Determine the (X, Y) coordinate at the center of the cell enclosing the given text.  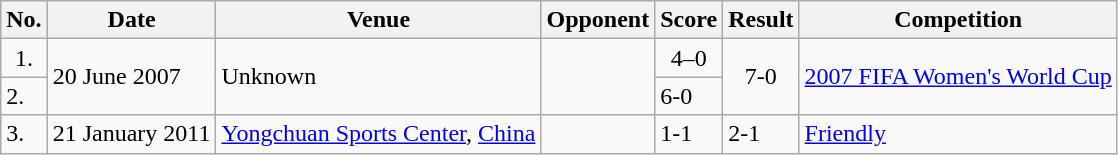
Competition (958, 20)
3. (24, 134)
Date (132, 20)
2007 FIFA Women's World Cup (958, 77)
1. (24, 58)
1-1 (689, 134)
20 June 2007 (132, 77)
2-1 (761, 134)
Unknown (378, 77)
Friendly (958, 134)
Venue (378, 20)
6-0 (689, 96)
21 January 2011 (132, 134)
7-0 (761, 77)
Score (689, 20)
4–0 (689, 58)
2. (24, 96)
Yongchuan Sports Center, China (378, 134)
Result (761, 20)
Opponent (598, 20)
No. (24, 20)
